Search for the cell housing the specified text and yield its [X, Y] center coordinate. 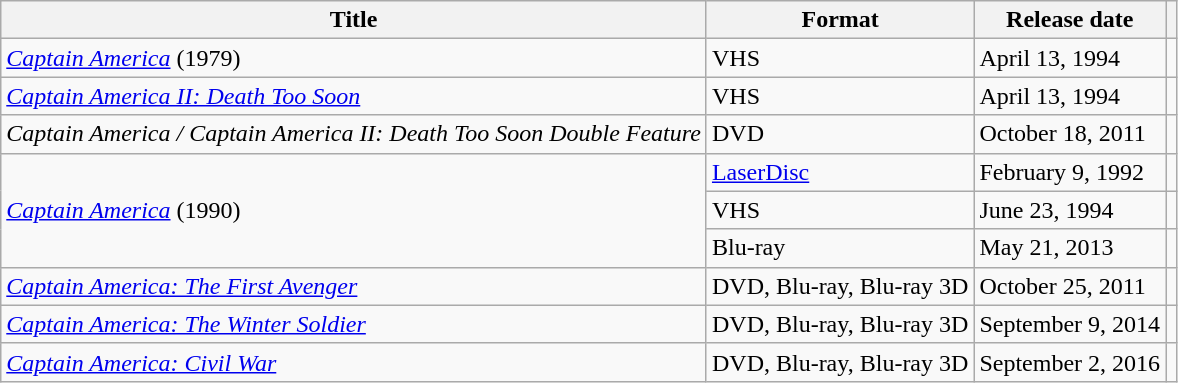
Captain America II: Death Too Soon [354, 96]
Captain America / Captain America II: Death Too Soon Double Feature [354, 134]
September 9, 2014 [1070, 324]
June 23, 1994 [1070, 210]
Blu-ray [840, 248]
Format [840, 20]
Title [354, 20]
Captain America: The Winter Soldier [354, 324]
October 18, 2011 [1070, 134]
February 9, 1992 [1070, 172]
DVD [840, 134]
LaserDisc [840, 172]
Captain America (1990) [354, 210]
Release date [1070, 20]
May 21, 2013 [1070, 248]
Captain America: Civil War [354, 362]
Captain America: The First Avenger [354, 286]
September 2, 2016 [1070, 362]
Captain America (1979) [354, 58]
October 25, 2011 [1070, 286]
